Return the (X, Y) coordinate for the center point of the cell that contains the specified text.  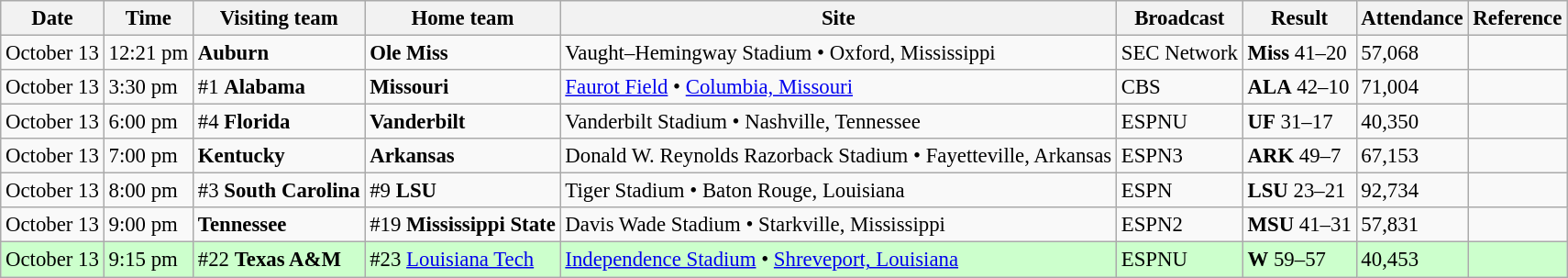
Site (838, 18)
ESPN2 (1179, 225)
8:00 pm (149, 191)
40,453 (1412, 260)
71,004 (1412, 87)
W 59–57 (1299, 260)
Donald W. Reynolds Razorback Stadium • Fayetteville, Arkansas (838, 156)
Faurot Field • Columbia, Missouri (838, 87)
57,831 (1412, 225)
#9 LSU (462, 191)
40,350 (1412, 122)
Ole Miss (462, 53)
UF 31–17 (1299, 122)
Attendance (1412, 18)
#23 Louisiana Tech (462, 260)
ESPN3 (1179, 156)
Vaught–Hemingway Stadium • Oxford, Mississippi (838, 53)
#19 Mississippi State (462, 225)
6:00 pm (149, 122)
ALA 42–10 (1299, 87)
Home team (462, 18)
ARK 49–7 (1299, 156)
Visiting team (279, 18)
Davis Wade Stadium • Starkville, Mississippi (838, 225)
Time (149, 18)
LSU 23–21 (1299, 191)
Independence Stadium • Shreveport, Louisiana (838, 260)
#3 South Carolina (279, 191)
Vanderbilt Stadium • Nashville, Tennessee (838, 122)
Tiger Stadium • Baton Rouge, Louisiana (838, 191)
Miss 41–20 (1299, 53)
Reference (1518, 18)
ESPN (1179, 191)
Broadcast (1179, 18)
67,153 (1412, 156)
#1 Alabama (279, 87)
12:21 pm (149, 53)
SEC Network (1179, 53)
Vanderbilt (462, 122)
57,068 (1412, 53)
7:00 pm (149, 156)
92,734 (1412, 191)
Kentucky (279, 156)
Date (52, 18)
Auburn (279, 53)
9:15 pm (149, 260)
3:30 pm (149, 87)
Missouri (462, 87)
9:00 pm (149, 225)
#4 Florida (279, 122)
#22 Texas A&M (279, 260)
Tennessee (279, 225)
Arkansas (462, 156)
MSU 41–31 (1299, 225)
Result (1299, 18)
CBS (1179, 87)
